Return the [X, Y] coordinate for the center point of the cell that contains the specified text.  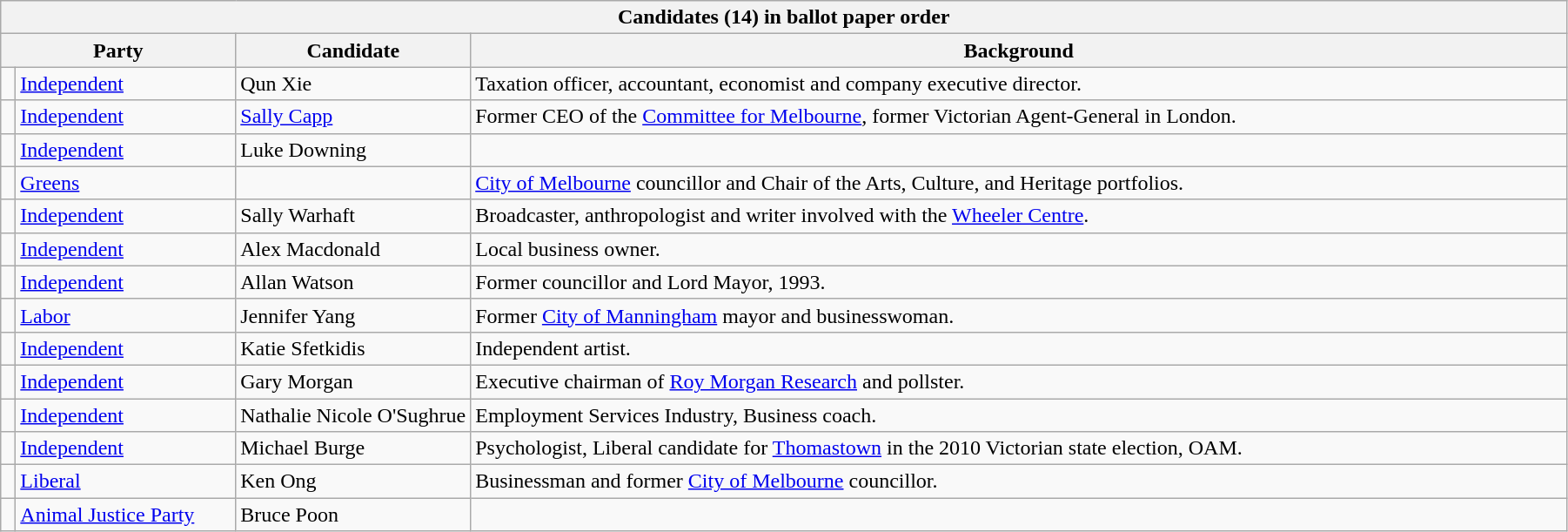
Katie Sfetkidis [353, 348]
Bruce Poon [353, 515]
Alex Macdonald [353, 249]
Former councillor and Lord Mayor, 1993. [1019, 282]
Liberal [125, 481]
Sally Capp [353, 117]
Former CEO of the Committee for Melbourne, former Victorian Agent-General in London. [1019, 117]
Independent artist. [1019, 348]
Luke Downing [353, 150]
Labor [125, 315]
Broadcaster, anthropologist and writer involved with the Wheeler Centre. [1019, 216]
Psychologist, Liberal candidate for Thomastown in the 2010 Victorian state election, OAM. [1019, 448]
Jennifer Yang [353, 315]
Candidates (14) in ballot paper order [784, 17]
Michael Burge [353, 448]
Executive chairman of Roy Morgan Research and pollster. [1019, 381]
Ken Ong [353, 481]
Taxation officer, accountant, economist and company executive director. [1019, 84]
Greens [125, 183]
Former City of Manningham mayor and businesswoman. [1019, 315]
Background [1019, 51]
Candidate [353, 51]
Employment Services Industry, Business coach. [1019, 415]
Local business owner. [1019, 249]
Qun Xie [353, 84]
Gary Morgan [353, 381]
Sally Warhaft [353, 216]
Businessman and former City of Melbourne councillor. [1019, 481]
City of Melbourne councillor and Chair of the Arts, Culture, and Heritage portfolios. [1019, 183]
Party [118, 51]
Nathalie Nicole O'Sughrue [353, 415]
Animal Justice Party [125, 515]
Allan Watson [353, 282]
